Output the (x, y) coordinate of the center of the cell containing the given text.  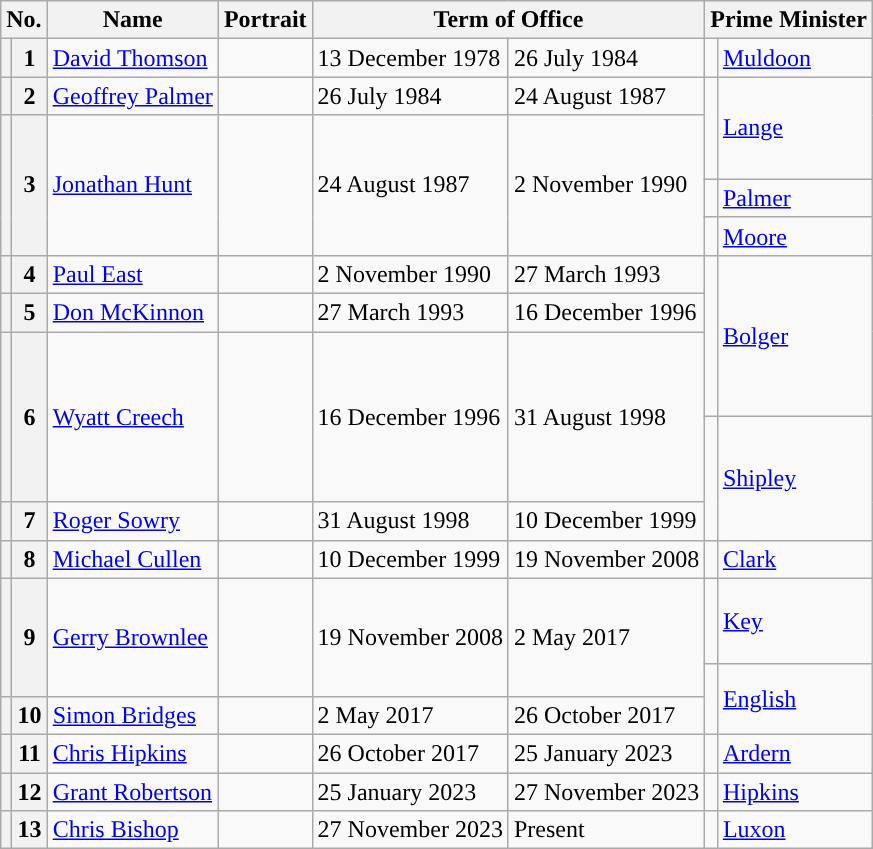
Gerry Brownlee (132, 637)
Muldoon (794, 58)
No. (24, 20)
Jonathan Hunt (132, 185)
Luxon (794, 830)
8 (30, 559)
Name (132, 20)
English (794, 700)
2 (30, 96)
Don McKinnon (132, 312)
Geoffrey Palmer (132, 96)
Clark (794, 559)
Hipkins (794, 791)
Shipley (794, 478)
9 (30, 637)
Chris Hipkins (132, 753)
Prime Minister (789, 20)
Term of Office (508, 20)
Grant Robertson (132, 791)
Lange (794, 128)
13 (30, 830)
Moore (794, 236)
4 (30, 274)
Palmer (794, 198)
Bolger (794, 336)
Ardern (794, 753)
Simon Bridges (132, 715)
David Thomson (132, 58)
3 (30, 185)
Portrait (265, 20)
1 (30, 58)
Key (794, 620)
Chris Bishop (132, 830)
Paul East (132, 274)
5 (30, 312)
Roger Sowry (132, 521)
13 December 1978 (410, 58)
6 (30, 418)
10 (30, 715)
Present (606, 830)
11 (30, 753)
7 (30, 521)
Michael Cullen (132, 559)
12 (30, 791)
Wyatt Creech (132, 418)
